Return (X, Y) of the center of cell containing provided text 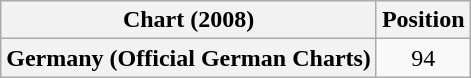
Chart (2008) (189, 20)
Germany (Official German Charts) (189, 58)
Position (423, 20)
94 (423, 58)
